Scan for the cell matching the given text and deliver its [x, y] coordinate at center. 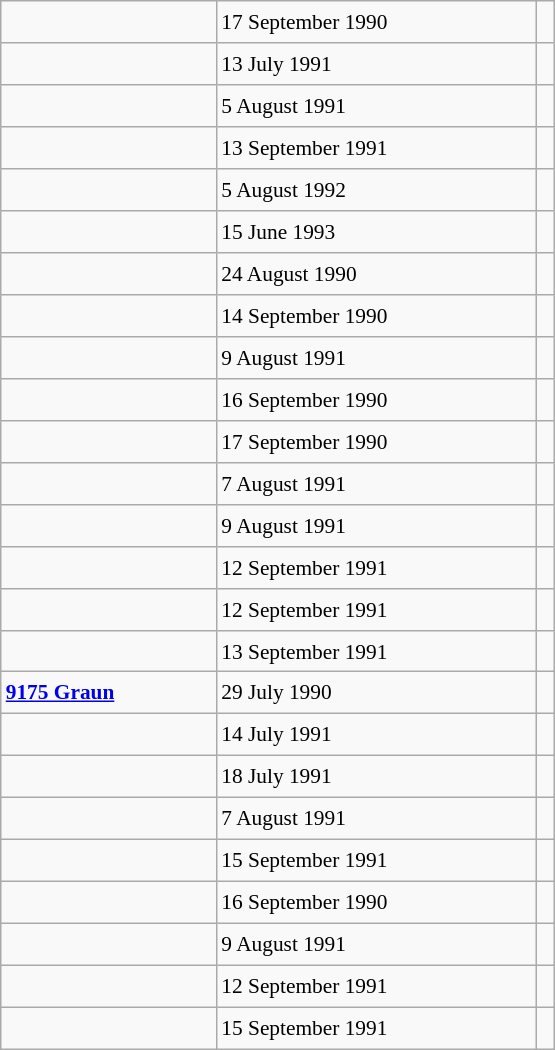
14 September 1990 [376, 316]
9175 Graun [109, 693]
5 August 1992 [376, 190]
24 August 1990 [376, 274]
18 July 1991 [376, 777]
13 July 1991 [376, 64]
5 August 1991 [376, 106]
15 June 1993 [376, 232]
14 July 1991 [376, 735]
29 July 1990 [376, 693]
